Provide the [x, y] coordinate of the cell's center where the given text is located.  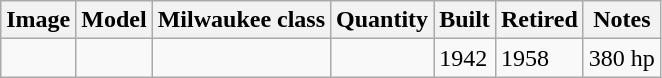
1958 [539, 58]
Notes [622, 20]
Built [465, 20]
380 hp [622, 58]
Milwaukee class [241, 20]
Image [38, 20]
1942 [465, 58]
Model [114, 20]
Retired [539, 20]
Quantity [382, 20]
